Scan for the cell matching the given text and deliver its (X, Y) coordinate at center. 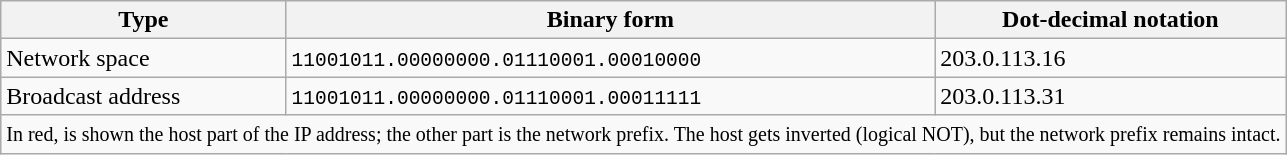
11001011.00000000.01110001.00010000 (610, 58)
Network space (144, 58)
203.0.113.31 (1110, 96)
Dot-decimal notation (1110, 20)
Type (144, 20)
Binary form (610, 20)
203.0.113.16 (1110, 58)
11001011.00000000.01110001.00011111 (610, 96)
Broadcast address (144, 96)
